Return the [x, y] coordinate for the center point of the cell that contains the specified text.  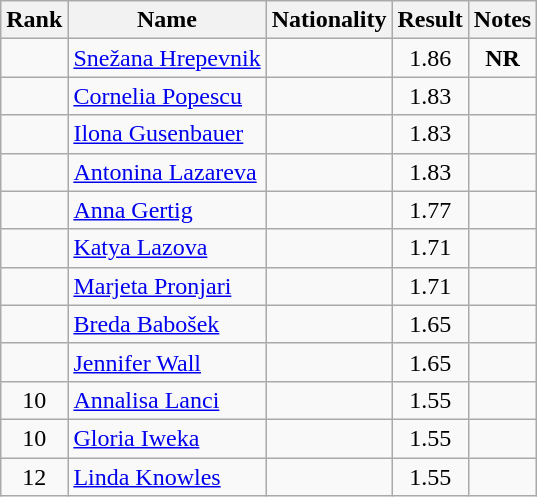
Name [167, 20]
Antonina Lazareva [167, 172]
Ilona Gusenbauer [167, 134]
Katya Lazova [167, 248]
12 [34, 477]
1.86 [430, 58]
Jennifer Wall [167, 362]
Nationality [329, 20]
Gloria Iweka [167, 438]
Notes [502, 20]
Anna Gertig [167, 210]
Linda Knowles [167, 477]
Snežana Hrepevnik [167, 58]
Cornelia Popescu [167, 96]
Rank [34, 20]
Marjeta Pronjari [167, 286]
NR [502, 58]
Result [430, 20]
Breda Babošek [167, 324]
1.77 [430, 210]
Annalisa Lanci [167, 400]
